Scan for the cell matching the given text and deliver its (x, y) coordinate at center. 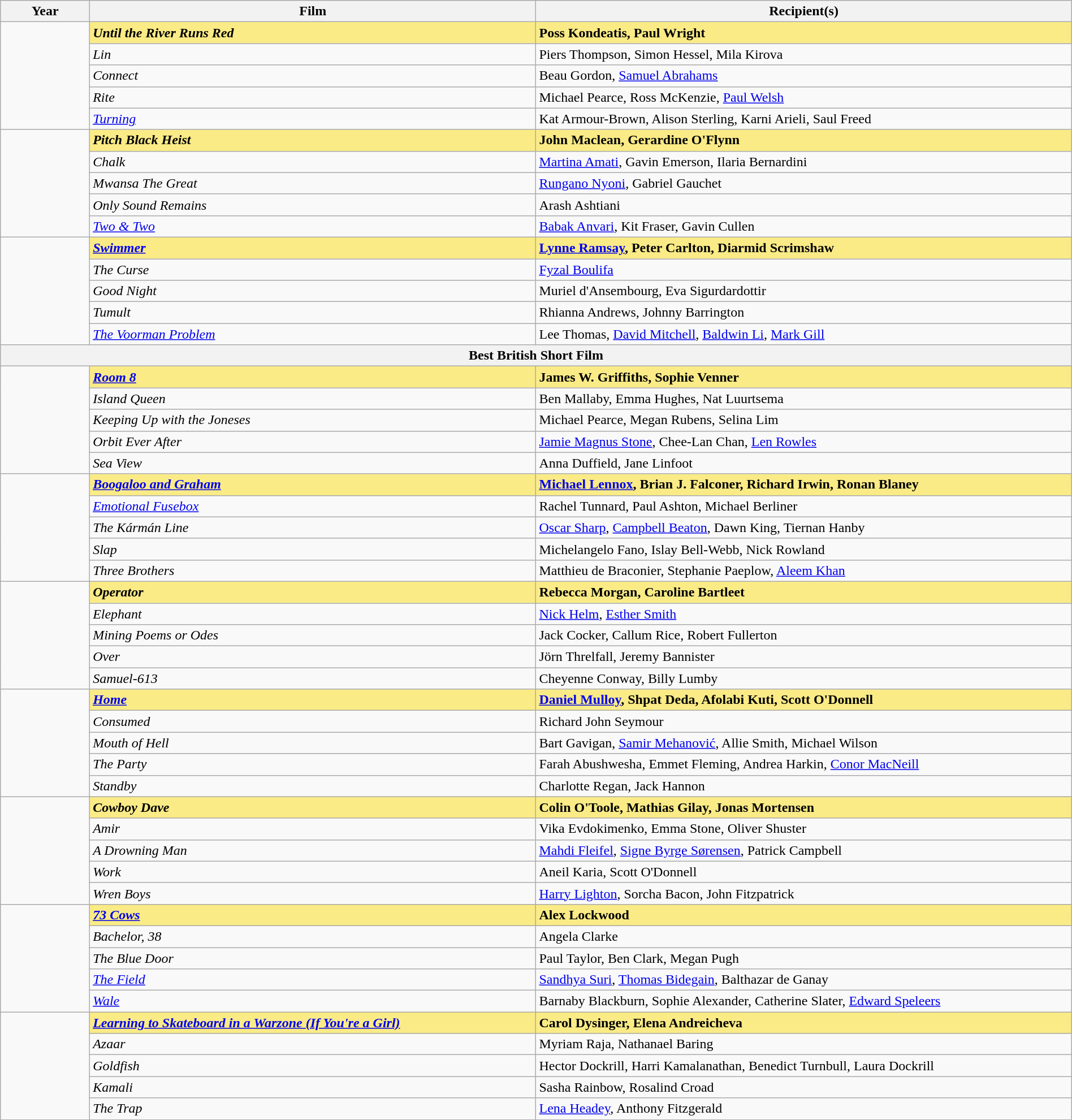
Hector Dockrill, Harri Kamalanathan, Benedict Turnbull, Laura Dockrill (804, 1066)
Over (313, 657)
Lee Thomas, David Mitchell, Baldwin Li, Mark Gill (804, 334)
Lin (313, 54)
Samuel-613 (313, 678)
Film (313, 11)
Azaar (313, 1044)
Rachel Tunnard, Paul Ashton, Michael Berliner (804, 506)
John Maclean, Gerardine O'Flynn (804, 140)
Good Night (313, 291)
The Voorman Problem (313, 334)
The Field (313, 980)
Michelangelo Fano, Islay Bell-Webb, Nick Rowland (804, 549)
Wale (313, 1001)
Aneil Karia, Scott O'Donnell (804, 872)
Michael Pearce, Ross McKenzie, Paul Welsh (804, 97)
Rebecca Morgan, Caroline Bartleet (804, 592)
Elephant (313, 613)
Vika Evdokimenko, Emma Stone, Oliver Shuster (804, 829)
Cheyenne Conway, Billy Lumby (804, 678)
Mahdi Fleifel, Signe Byrge Sørensen, Patrick Campbell (804, 850)
Island Queen (313, 399)
Kat Armour-Brown, Alison Sterling, Karni Arieli, Saul Freed (804, 119)
Jack Cocker, Callum Rice, Robert Fullerton (804, 635)
Rungano Nyoni, Gabriel Gauchet (804, 183)
Muriel d'Ansembourg, Eva Sigurdardottir (804, 291)
The Blue Door (313, 958)
Colin O'Toole, Mathias Gilay, Jonas Mortensen (804, 807)
Paul Taylor, Ben Clark, Megan Pugh (804, 958)
Beau Gordon, Samuel Abrahams (804, 76)
Until the River Runs Red (313, 33)
Goldfish (313, 1066)
Two & Two (313, 226)
Poss Kondeatis, Paul Wright (804, 33)
Michael Pearce, Megan Rubens, Selina Lim (804, 420)
Harry Lighton, Sorcha Bacon, John Fitzpatrick (804, 893)
A Drowning Man (313, 850)
Richard John Seymour (804, 721)
Bachelor, 38 (313, 936)
Only Sound Remains (313, 205)
Lynne Ramsay, Peter Carlton, Diarmid Scrimshaw (804, 248)
Operator (313, 592)
Fyzal Boulifa (804, 270)
Tumult (313, 313)
The Party (313, 764)
Rite (313, 97)
Babak Anvari, Kit Fraser, Gavin Cullen (804, 226)
Standby (313, 786)
Best British Short Film (536, 356)
Oscar Sharp, Campbell Beaton, Dawn King, Tiernan Hanby (804, 527)
Orbit Ever After (313, 442)
Arash Ashtiani (804, 205)
Amir (313, 829)
Nick Helm, Esther Smith (804, 613)
Anna Duffield, Jane Linfoot (804, 463)
Pitch Black Heist (313, 140)
Boogaloo and Graham (313, 485)
Learning to Skateboard in a Warzone (If You're a Girl) (313, 1023)
Work (313, 872)
Michael Lennox, Brian J. Falconer, Richard Irwin, Ronan Blaney (804, 485)
Jörn Threlfall, Jeremy Bannister (804, 657)
Rhianna Andrews, Johnny Barrington (804, 313)
Three Brothers (313, 570)
Barnaby Blackburn, Sophie Alexander, Catherine Slater, Edward Speleers (804, 1001)
Consumed (313, 721)
Kamali (313, 1087)
The Curse (313, 270)
Cowboy Dave (313, 807)
Home (313, 700)
Matthieu de Braconier, Stephanie Paeplow, Aleem Khan (804, 570)
Sea View (313, 463)
Ben Mallaby, Emma Hughes, Nat Luurtsema (804, 399)
Chalk (313, 162)
Year (45, 11)
Alex Lockwood (804, 915)
Carol Dysinger, Elena Andreicheva (804, 1023)
Mining Poems or Odes (313, 635)
Wren Boys (313, 893)
The Trap (313, 1109)
Room 8 (313, 377)
Myriam Raja, Nathanael Baring (804, 1044)
Bart Gavigan, Samir Mehanović, Allie Smith, Michael Wilson (804, 743)
Emotional Fusebox (313, 506)
Mwansa The Great (313, 183)
Mouth of Hell (313, 743)
Sasha Rainbow, Rosalind Croad (804, 1087)
73 Cows (313, 915)
The Kármán Line (313, 527)
Farah Abushwesha, Emmet Fleming, Andrea Harkin, Conor MacNeill (804, 764)
Slap (313, 549)
Lena Headey, Anthony Fitzgerald (804, 1109)
Turning (313, 119)
Daniel Mulloy, Shpat Deda, Afolabi Kuti, Scott O'Donnell (804, 700)
Angela Clarke (804, 936)
Sandhya Suri, Thomas Bidegain, Balthazar de Ganay (804, 980)
Recipient(s) (804, 11)
Connect (313, 76)
James W. Griffiths, Sophie Venner (804, 377)
Keeping Up with the Joneses (313, 420)
Charlotte Regan, Jack Hannon (804, 786)
Jamie Magnus Stone, Chee-Lan Chan, Len Rowles (804, 442)
Swimmer (313, 248)
Piers Thompson, Simon Hessel, Mila Kirova (804, 54)
Martina Amati, Gavin Emerson, Ilaria Bernardini (804, 162)
